Determine the [x, y] coordinate at the center of the cell enclosing the given text.  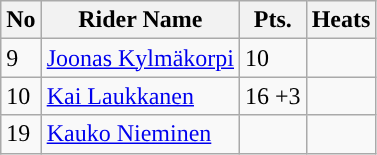
Kauko Nieminen [140, 134]
Kai Laukkanen [140, 96]
16 +3 [274, 96]
Heats [341, 20]
Pts. [274, 20]
9 [21, 58]
No [21, 20]
Joonas Kylmäkorpi [140, 58]
Rider Name [140, 20]
19 [21, 134]
